Find where the given text appears and provide that cell's center as [X, Y] coordinate. 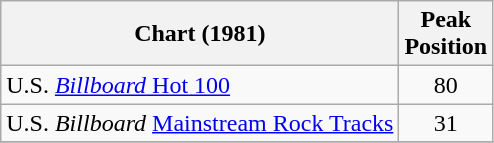
U.S. Billboard Mainstream Rock Tracks [200, 123]
Chart (1981) [200, 34]
80 [446, 85]
PeakPosition [446, 34]
U.S. Billboard Hot 100 [200, 85]
31 [446, 123]
